Return the (x, y) coordinate for the center point of the cell that contains the specified text.  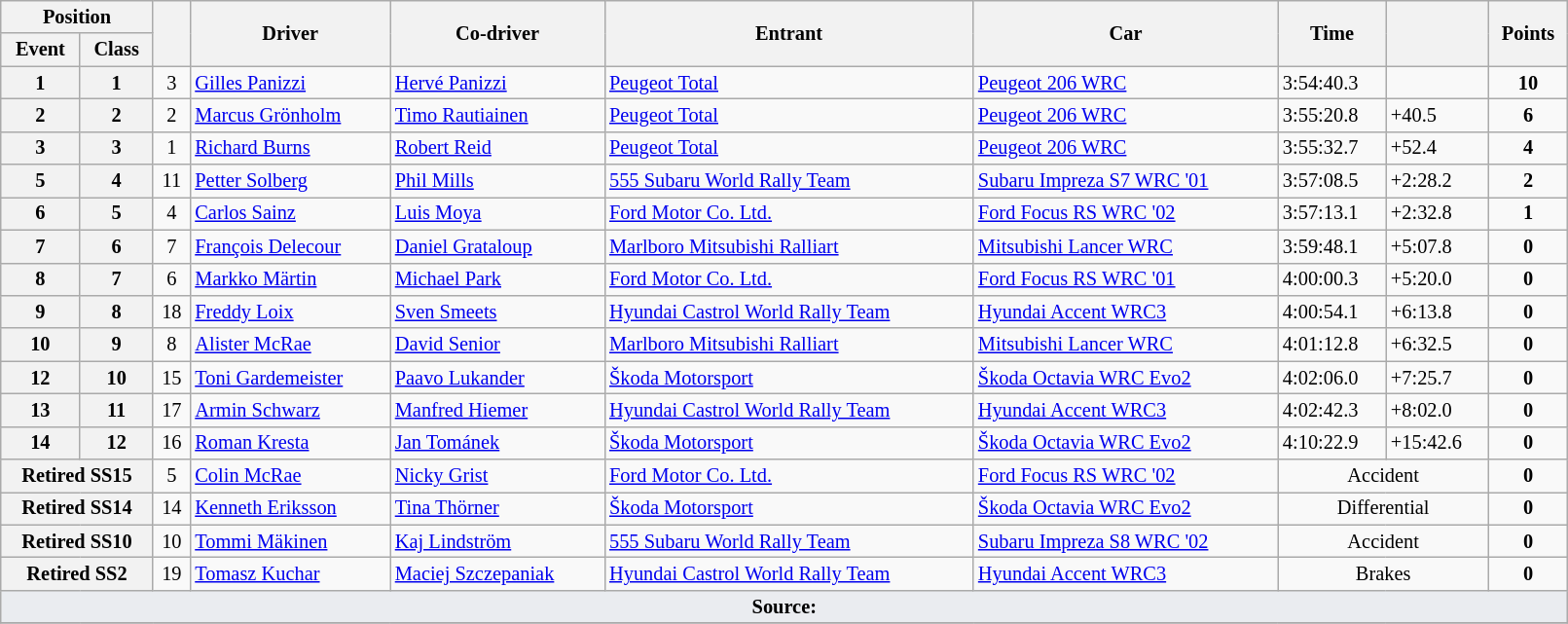
Phil Mills (497, 181)
Michael Park (497, 279)
Richard Burns (290, 148)
Robert Reid (497, 148)
4:02:06.0 (1331, 378)
+6:13.8 (1437, 312)
Roman Kresta (290, 443)
Manfred Hiemer (497, 410)
Ford Focus RS WRC '01 (1125, 279)
David Senior (497, 345)
Event (41, 50)
3:57:13.1 (1331, 213)
Entrant (788, 33)
Tomasz Kuchar (290, 573)
Hervé Panizzi (497, 83)
Armin Schwarz (290, 410)
Driver (290, 33)
19 (171, 573)
Toni Gardemeister (290, 378)
4:10:22.9 (1331, 443)
Tina Thörner (497, 508)
Marcus Grönholm (290, 115)
Sven Smeets (497, 312)
+2:28.2 (1437, 181)
Timo Rautiainen (497, 115)
Colin McRae (290, 476)
Car (1125, 33)
Retired SS2 (77, 573)
Freddy Loix (290, 312)
+7:25.7 (1437, 378)
Kenneth Eriksson (290, 508)
Carlos Sainz (290, 213)
Class (117, 50)
Petter Solberg (290, 181)
3:57:08.5 (1331, 181)
Markko Märtin (290, 279)
+2:32.8 (1437, 213)
+8:02.0 (1437, 410)
+15:42.6 (1437, 443)
Time (1331, 33)
17 (171, 410)
Brakes (1383, 573)
François Delecour (290, 246)
Retired SS10 (77, 541)
3:54:40.3 (1331, 83)
+5:07.8 (1437, 246)
Points (1528, 33)
Source: (784, 606)
Subaru Impreza S8 WRC '02 (1125, 541)
+40.5 (1437, 115)
4:00:54.1 (1331, 312)
Subaru Impreza S7 WRC '01 (1125, 181)
Daniel Grataloup (497, 246)
+5:20.0 (1437, 279)
Retired SS15 (77, 476)
Jan Tománek (497, 443)
Differential (1383, 508)
Paavo Lukander (497, 378)
4:02:42.3 (1331, 410)
3:55:20.8 (1331, 115)
4:00:00.3 (1331, 279)
Luis Moya (497, 213)
15 (171, 378)
13 (41, 410)
Gilles Panizzi (290, 83)
+6:32.5 (1437, 345)
Position (77, 17)
3:59:48.1 (1331, 246)
Maciej Szczepaniak (497, 573)
+52.4 (1437, 148)
Tommi Mäkinen (290, 541)
Nicky Grist (497, 476)
Retired SS14 (77, 508)
Alister McRae (290, 345)
4:01:12.8 (1331, 345)
Co-driver (497, 33)
18 (171, 312)
3:55:32.7 (1331, 148)
16 (171, 443)
Kaj Lindström (497, 541)
